Return (x, y) of the center of cell containing provided text 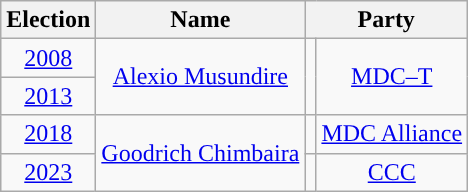
MDC–T (392, 77)
Goodrich Chimbaira (200, 153)
2018 (48, 134)
CCC (392, 172)
Alexio Musundire (200, 77)
Name (200, 20)
MDC Alliance (392, 134)
Election (48, 20)
Party (386, 20)
2023 (48, 172)
2008 (48, 58)
2013 (48, 96)
